Return [x, y] of the center of cell containing provided text 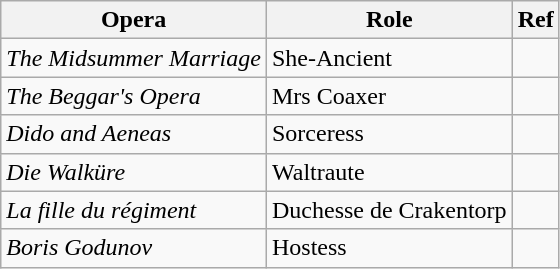
She-Ancient [389, 58]
Opera [134, 20]
Duchesse de Crakentorp [389, 210]
Mrs Coaxer [389, 96]
Role [389, 20]
Ref [536, 20]
Die Walküre [134, 172]
Boris Godunov [134, 248]
The Midsummer Marriage [134, 58]
Sorceress [389, 134]
Dido and Aeneas [134, 134]
La fille du régiment [134, 210]
Waltraute [389, 172]
Hostess [389, 248]
The Beggar's Opera [134, 96]
